Capture the cell that displays the provided text and extract its (x, y) central coordinate. 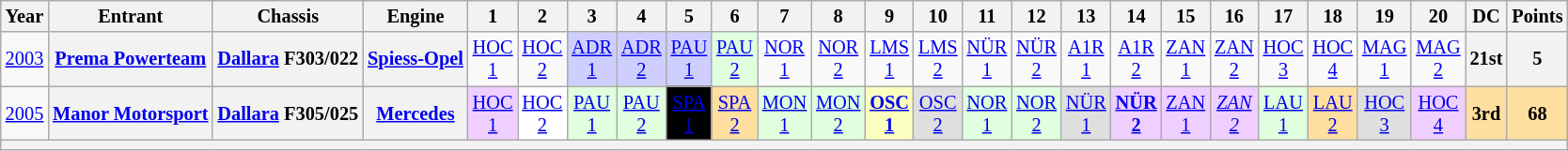
20 (1438, 16)
13 (1087, 16)
Chassis (288, 16)
MON1 (784, 113)
11 (987, 16)
4 (641, 16)
LMS2 (938, 59)
1 (493, 16)
15 (1185, 16)
17 (1284, 16)
ADR1 (592, 59)
3rd (1487, 113)
A1R1 (1087, 59)
DC (1487, 16)
12 (1036, 16)
Engine (416, 16)
MAG2 (1438, 59)
Spiess-Opel (416, 59)
2003 (24, 59)
Points (1537, 16)
3 (592, 16)
2005 (24, 113)
Mercedes (416, 113)
LAU2 (1333, 113)
7 (784, 16)
Dallara F303/022 (288, 59)
ADR2 (641, 59)
A1R2 (1137, 59)
LAU1 (1284, 113)
6 (735, 16)
68 (1537, 113)
9 (889, 16)
8 (839, 16)
Entrant (130, 16)
18 (1333, 16)
16 (1234, 16)
MON2 (839, 113)
SPA1 (690, 113)
LMS1 (889, 59)
10 (938, 16)
14 (1137, 16)
MAG1 (1384, 59)
2 (541, 16)
OSC1 (889, 113)
Prema Powerteam (130, 59)
OSC2 (938, 113)
Manor Motorsport (130, 113)
19 (1384, 16)
SPA2 (735, 113)
Dallara F305/025 (288, 113)
21st (1487, 59)
Year (24, 16)
